Locate the cell with the specified text and output its [X, Y] center coordinate. 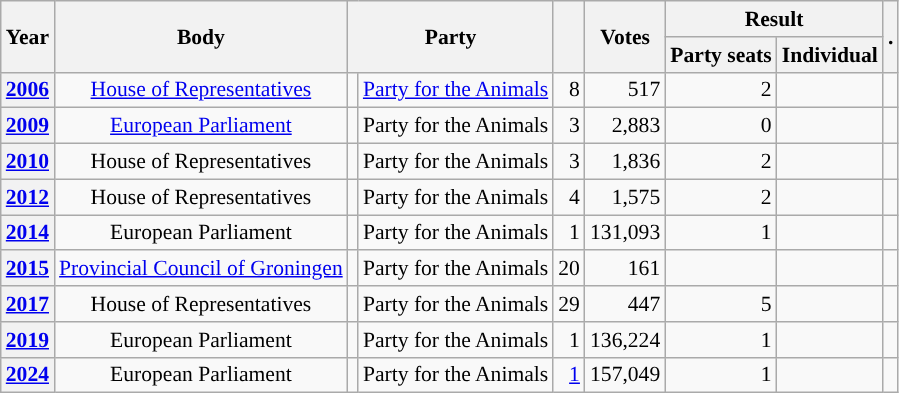
Year [28, 36]
2012 [28, 197]
Party seats [720, 55]
2019 [28, 340]
131,093 [625, 233]
29 [569, 304]
Votes [625, 36]
Provincial Council of Groningen [201, 269]
4 [569, 197]
161 [625, 269]
2024 [28, 375]
2006 [28, 90]
517 [625, 90]
2010 [28, 162]
157,049 [625, 375]
2,883 [625, 126]
Individual [830, 55]
Result [774, 19]
2009 [28, 126]
Body [201, 36]
5 [720, 304]
8 [569, 90]
Party [451, 36]
1,575 [625, 197]
. [891, 36]
1,836 [625, 162]
136,224 [625, 340]
20 [569, 269]
2017 [28, 304]
0 [720, 126]
2015 [28, 269]
447 [625, 304]
2014 [28, 233]
